Identify which cell holds the provided text, then report its [x, y] central coordinate. 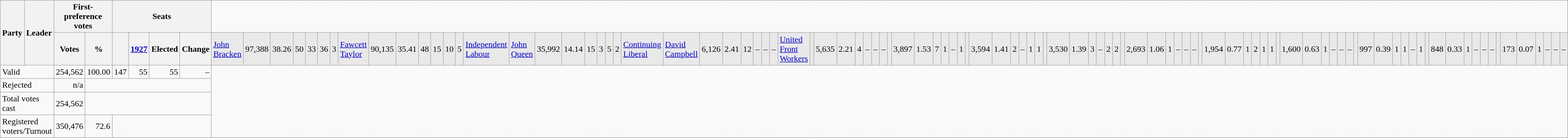
35.41 [407, 49]
1.39 [1079, 49]
Seats [162, 17]
Party [12, 33]
Change [196, 49]
2.21 [846, 49]
3,530 [1058, 49]
n/a [69, 85]
50 [300, 49]
2.41 [732, 49]
1,954 [1214, 49]
0.63 [1312, 49]
Total votes cast [27, 103]
147 [121, 72]
3,897 [903, 49]
848 [1437, 49]
3,594 [981, 49]
4 [859, 49]
First-preference votes [83, 17]
2,693 [1136, 49]
1.41 [1001, 49]
72.6 [99, 126]
0.33 [1454, 49]
10 [449, 49]
Independent Labour [486, 49]
173 [1508, 49]
12 [747, 49]
Elected [165, 49]
1927 [139, 49]
90,135 [382, 49]
Valid [27, 72]
United Front Workers [794, 49]
0.39 [1383, 49]
97,388 [257, 49]
1.53 [923, 49]
Rejected [27, 85]
48 [424, 49]
33 [311, 49]
36 [324, 49]
John Queen [522, 49]
14.14 [573, 49]
% [99, 49]
0.07 [1526, 49]
100.00 [99, 72]
1.06 [1157, 49]
Registered voters/Turnout [27, 126]
Fawcett Taylor [354, 49]
6,126 [711, 49]
5,635 [825, 49]
7 [937, 49]
John Bracken [227, 49]
Continuing Liberal [642, 49]
1,600 [1292, 49]
Leader [39, 33]
997 [1366, 49]
35,992 [549, 49]
350,476 [69, 126]
David Campbell [681, 49]
Votes [69, 49]
38.26 [282, 49]
0.77 [1234, 49]
